Determine the (X, Y) coordinate at the center of the cell enclosing the given text.  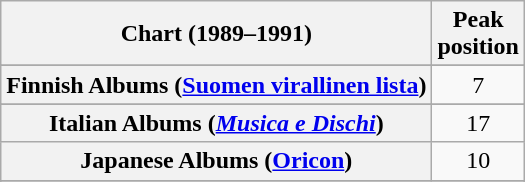
Italian Albums (Musica e Dischi) (216, 123)
Japanese Albums (Oricon) (216, 161)
Finnish Albums (Suomen virallinen lista) (216, 85)
7 (478, 85)
Peakposition (478, 34)
10 (478, 161)
Chart (1989–1991) (216, 34)
17 (478, 123)
